Search for the cell housing the specified text and yield its (X, Y) center coordinate. 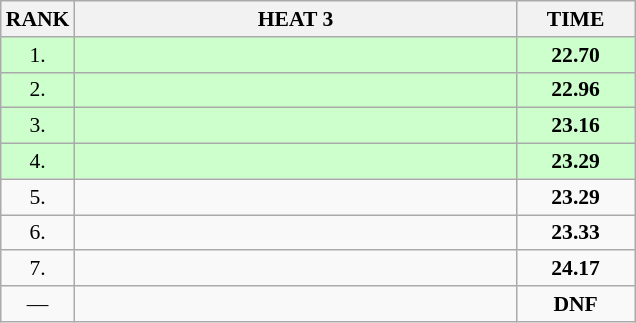
— (38, 304)
22.96 (576, 90)
RANK (38, 19)
5. (38, 197)
3. (38, 126)
7. (38, 269)
1. (38, 55)
24.17 (576, 269)
2. (38, 90)
23.33 (576, 233)
6. (38, 233)
22.70 (576, 55)
HEAT 3 (295, 19)
DNF (576, 304)
4. (38, 162)
TIME (576, 19)
23.16 (576, 126)
